Find where the given text appears and provide that cell's center as (x, y) coordinate. 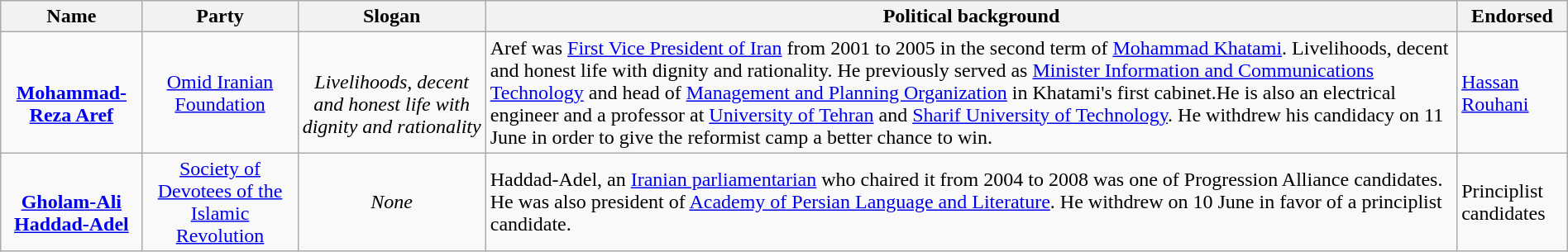
Political background (971, 17)
Name (71, 17)
Livelihoods, decent and honest life with dignity and rationality (392, 93)
Party (220, 17)
Endorsed (1513, 17)
None (392, 202)
Gholam-Ali Haddad-Adel (71, 202)
Society of Devotees of the Islamic Revolution (220, 202)
Mohammad-Reza Aref (71, 93)
Hassan Rouhani (1513, 93)
Principlist candidates (1513, 202)
Omid Iranian Foundation (220, 93)
Slogan (392, 17)
